Detect which cell encompasses the target text, then output its (X, Y) center coordinate. 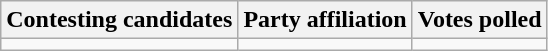
Contesting candidates (120, 20)
Votes polled (480, 20)
Party affiliation (325, 20)
